Output the (x, y) coordinate of the center of the cell containing the given text.  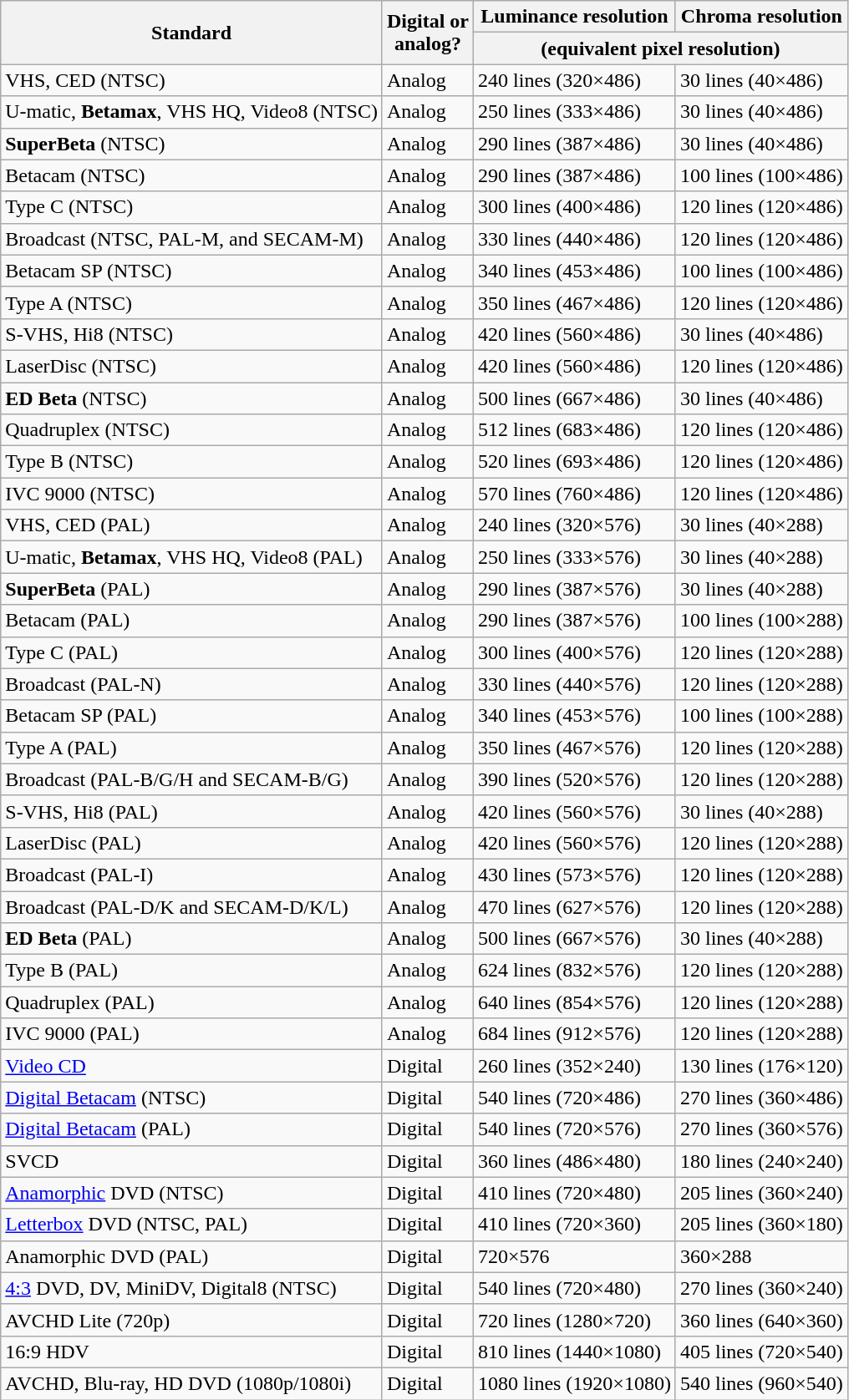
720×576 (575, 1256)
Letterbox DVD (NTSC, PAL) (192, 1225)
570 lines (760×486) (575, 494)
250 lines (333×576) (575, 557)
640 lines (854×576) (575, 1002)
250 lines (333×486) (575, 112)
684 lines (912×576) (575, 1034)
405 lines (720×540) (761, 1352)
SVCD (192, 1161)
IVC 9000 (PAL) (192, 1034)
Chroma resolution (761, 17)
(equivalent pixel resolution) (661, 48)
330 lines (440×486) (575, 239)
624 lines (832×576) (575, 971)
Broadcast (PAL-N) (192, 684)
390 lines (520×576) (575, 779)
Type B (PAL) (192, 971)
540 lines (720×480) (575, 1288)
Standard (192, 33)
LaserDisc (PAL) (192, 843)
Type A (NTSC) (192, 302)
Type C (NTSC) (192, 207)
Betacam (NTSC) (192, 175)
500 lines (667×486) (575, 398)
Broadcast (PAL-I) (192, 875)
ED Beta (NTSC) (192, 398)
VHS, CED (NTSC) (192, 80)
270 lines (360×576) (761, 1129)
ED Beta (PAL) (192, 939)
Broadcast (PAL-B/G/H and SECAM-B/G) (192, 779)
260 lines (352×240) (575, 1066)
430 lines (573×576) (575, 875)
270 lines (360×486) (761, 1098)
Broadcast (NTSC, PAL-M, and SECAM-M) (192, 239)
Quadruplex (NTSC) (192, 430)
500 lines (667×576) (575, 939)
Digital or analog? (428, 33)
4:3 DVD, DV, MiniDV, Digital8 (NTSC) (192, 1288)
300 lines (400×576) (575, 652)
350 lines (467×486) (575, 302)
350 lines (467×576) (575, 748)
S-VHS, Hi8 (PAL) (192, 811)
Type A (PAL) (192, 748)
IVC 9000 (NTSC) (192, 494)
540 lines (720×486) (575, 1098)
540 lines (720×576) (575, 1129)
Betacam SP (PAL) (192, 716)
S-VHS, Hi8 (NTSC) (192, 334)
240 lines (320×486) (575, 80)
VHS, CED (PAL) (192, 525)
AVCHD Lite (720p) (192, 1320)
520 lines (693×486) (575, 462)
Broadcast (PAL-D/K and SECAM-D/K/L) (192, 906)
Luminance resolution (575, 17)
360 lines (486×480) (575, 1161)
Betacam SP (NTSC) (192, 271)
Betacam (PAL) (192, 621)
Digital Betacam (PAL) (192, 1129)
1080 lines (1920×1080) (575, 1383)
Quadruplex (PAL) (192, 1002)
LaserDisc (NTSC) (192, 366)
720 lines (1280×720) (575, 1320)
205 lines (360×180) (761, 1225)
Type B (NTSC) (192, 462)
U-matic, Betamax, VHS HQ, Video8 (PAL) (192, 557)
340 lines (453×486) (575, 271)
360 lines (640×360) (761, 1320)
16:9 HDV (192, 1352)
540 lines (960×540) (761, 1383)
512 lines (683×486) (575, 430)
SuperBeta (PAL) (192, 589)
470 lines (627×576) (575, 906)
340 lines (453×576) (575, 716)
270 lines (360×240) (761, 1288)
AVCHD, Blu-ray, HD DVD (1080p/1080i) (192, 1383)
180 lines (240×240) (761, 1161)
330 lines (440×576) (575, 684)
Video CD (192, 1066)
205 lines (360×240) (761, 1193)
U-matic, Betamax, VHS HQ, Video8 (NTSC) (192, 112)
SuperBeta (NTSC) (192, 144)
Anamorphic DVD (PAL) (192, 1256)
810 lines (1440×1080) (575, 1352)
Anamorphic DVD (NTSC) (192, 1193)
240 lines (320×576) (575, 525)
360×288 (761, 1256)
410 lines (720×480) (575, 1193)
410 lines (720×360) (575, 1225)
130 lines (176×120) (761, 1066)
Digital Betacam (NTSC) (192, 1098)
Type C (PAL) (192, 652)
300 lines (400×486) (575, 207)
